From the cell containing the given text, extract its center point as [X, Y] coordinate. 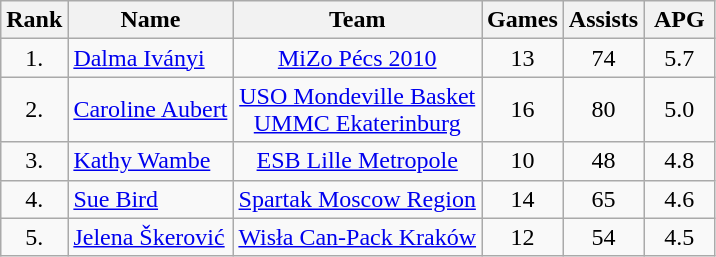
Spartak Moscow Region [358, 199]
ESB Lille Metropole [358, 161]
Team [358, 20]
Jelena Škerović [150, 237]
USO Mondeville BasketUMMC Ekaterinburg [358, 110]
48 [603, 161]
12 [523, 237]
4.5 [680, 237]
5. [34, 237]
4.8 [680, 161]
Name [150, 20]
2. [34, 110]
Games [523, 20]
Assists [603, 20]
Kathy Wambe [150, 161]
54 [603, 237]
Dalma Iványi [150, 58]
13 [523, 58]
Sue Bird [150, 199]
65 [603, 199]
5.0 [680, 110]
4.6 [680, 199]
Caroline Aubert [150, 110]
MiZo Pécs 2010 [358, 58]
14 [523, 199]
APG [680, 20]
Rank [34, 20]
Wisła Can-Pack Kraków [358, 237]
10 [523, 161]
16 [523, 110]
74 [603, 58]
1. [34, 58]
4. [34, 199]
80 [603, 110]
5.7 [680, 58]
3. [34, 161]
